Locate the cell with the specified text and output its [x, y] center coordinate. 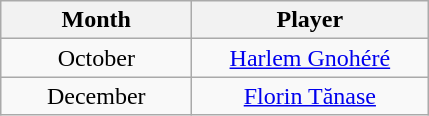
Harlem Gnohéré [310, 58]
Player [310, 20]
Month [96, 20]
December [96, 96]
Florin Tănase [310, 96]
October [96, 58]
